Pinpoint the cell where the given text exists, returning its (X, Y) midpoint coordinate. 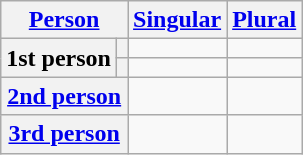
3rd person (64, 134)
2nd person (64, 96)
Plural (264, 20)
1st person (59, 58)
Person (64, 20)
Singular (178, 20)
